Scan for the cell matching the given text and deliver its (X, Y) coordinate at center. 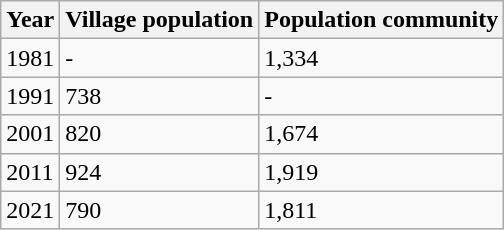
2011 (30, 172)
790 (160, 210)
1,674 (382, 134)
2021 (30, 210)
1,811 (382, 210)
1991 (30, 96)
924 (160, 172)
1981 (30, 58)
Population community (382, 20)
1,334 (382, 58)
738 (160, 96)
Year (30, 20)
2001 (30, 134)
1,919 (382, 172)
820 (160, 134)
Village population (160, 20)
